Scan for the cell matching the given text and deliver its (x, y) coordinate at center. 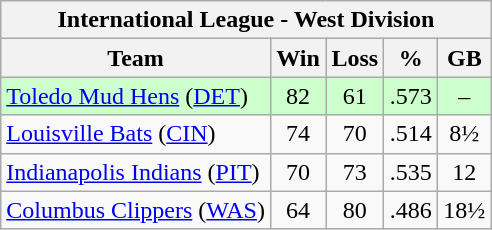
18½ (465, 210)
61 (355, 96)
8½ (465, 134)
Loss (355, 58)
International League - West Division (246, 20)
.486 (411, 210)
73 (355, 172)
.514 (411, 134)
– (465, 96)
12 (465, 172)
GB (465, 58)
% (411, 58)
82 (298, 96)
Louisville Bats (CIN) (136, 134)
.535 (411, 172)
64 (298, 210)
Team (136, 58)
Columbus Clippers (WAS) (136, 210)
Indianapolis Indians (PIT) (136, 172)
74 (298, 134)
Win (298, 58)
80 (355, 210)
.573 (411, 96)
Toledo Mud Hens (DET) (136, 96)
